Return the [X, Y] coordinate for the center point of the cell that contains the specified text.  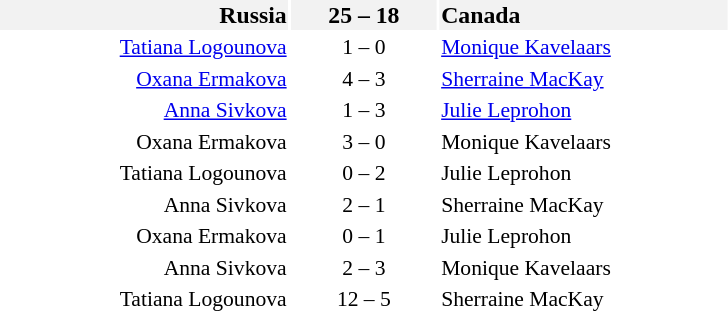
Russia [144, 15]
2 – 3 [364, 268]
4 – 3 [364, 78]
1 – 3 [364, 110]
0 – 2 [364, 173]
1 – 0 [364, 47]
2 – 1 [364, 204]
25 – 18 [364, 15]
3 – 0 [364, 142]
Canada [584, 15]
0 – 1 [364, 236]
